For the text-containing cell, return its midpoint in [X, Y] coordinate format. 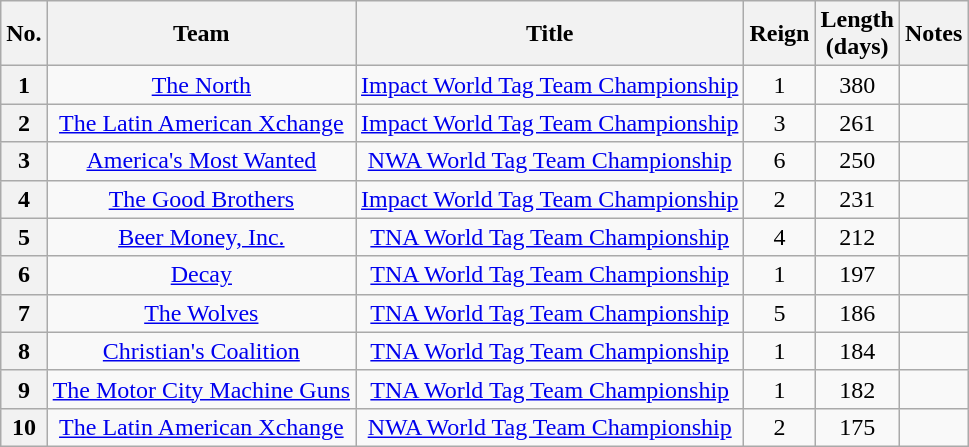
Decay [201, 275]
Title [550, 34]
7 [24, 313]
182 [857, 389]
261 [857, 123]
380 [857, 85]
Length(days) [857, 34]
America's Most Wanted [201, 161]
The North [201, 85]
No. [24, 34]
Team [201, 34]
186 [857, 313]
The Motor City Machine Guns [201, 389]
The Good Brothers [201, 199]
The Wolves [201, 313]
197 [857, 275]
175 [857, 427]
Reign [780, 34]
Beer Money, Inc. [201, 237]
250 [857, 161]
10 [24, 427]
9 [24, 389]
231 [857, 199]
Notes [933, 34]
212 [857, 237]
8 [24, 351]
184 [857, 351]
Christian's Coalition [201, 351]
